Search for the cell housing the specified text and yield its [x, y] center coordinate. 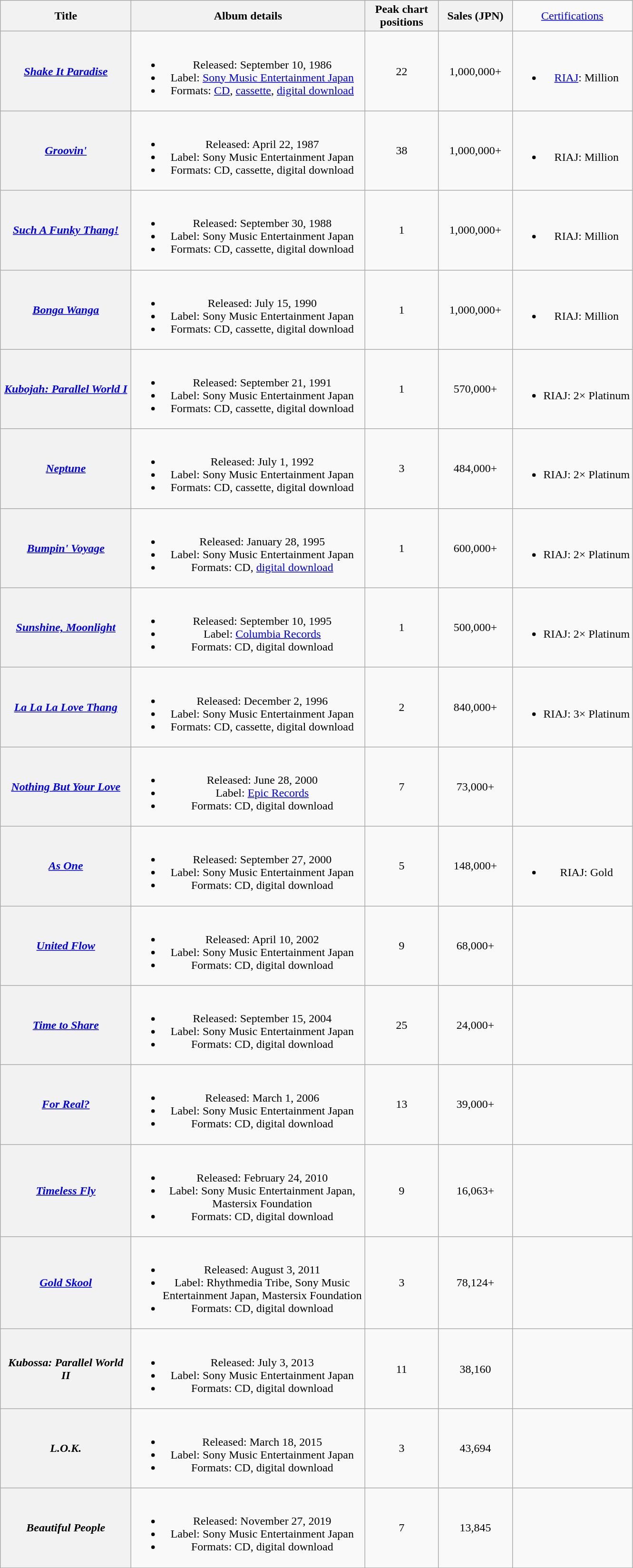
43,694 [476, 1449]
Released: June 28, 2000Label: Epic RecordsFormats: CD, digital download [248, 786]
570,000+ [476, 389]
Released: September 21, 1991Label: Sony Music Entertainment JapanFormats: CD, cassette, digital download [248, 389]
Peak chart positions [401, 16]
25 [401, 1025]
148,000+ [476, 866]
Released: September 30, 1988Label: Sony Music Entertainment JapanFormats: CD, cassette, digital download [248, 230]
Kubojah: Parallel World I [66, 389]
73,000+ [476, 786]
Groovin' [66, 150]
13 [401, 1105]
5 [401, 866]
Released: September 10, 1995Label: Columbia RecordsFormats: CD, digital download [248, 627]
Released: August 3, 2011Label: Rhythmedia Tribe, Sony Music Entertainment Japan, Mastersix FoundationFormats: CD, digital download [248, 1283]
Sales (JPN) [476, 16]
39,000+ [476, 1105]
Album details [248, 16]
68,000+ [476, 946]
16,063+ [476, 1191]
RIAJ: 3× Platinum [573, 707]
Released: March 18, 2015Label: Sony Music Entertainment JapanFormats: CD, digital download [248, 1449]
Bonga Wanga [66, 309]
Released: December 2, 1996Label: Sony Music Entertainment JapanFormats: CD, cassette, digital download [248, 707]
RIAJ: Gold [573, 866]
Nothing But Your Love [66, 786]
La La La Love Thang [66, 707]
Released: September 15, 2004Label: Sony Music Entertainment JapanFormats: CD, digital download [248, 1025]
11 [401, 1369]
600,000+ [476, 548]
As One [66, 866]
Timeless Fly [66, 1191]
Neptune [66, 468]
Released: September 27, 2000Label: Sony Music Entertainment JapanFormats: CD, digital download [248, 866]
840,000+ [476, 707]
Gold Skool [66, 1283]
Shake It Paradise [66, 71]
2 [401, 707]
Released: February 24, 2010Label: Sony Music Entertainment Japan, Mastersix FoundationFormats: CD, digital download [248, 1191]
38 [401, 150]
United Flow [66, 946]
Released: January 28, 1995Label: Sony Music Entertainment JapanFormats: CD, digital download [248, 548]
Released: March 1, 2006Label: Sony Music Entertainment JapanFormats: CD, digital download [248, 1105]
Title [66, 16]
Certifications [573, 16]
Released: July 1, 1992Label: Sony Music Entertainment JapanFormats: CD, cassette, digital download [248, 468]
22 [401, 71]
Sunshine, Moonlight [66, 627]
78,124+ [476, 1283]
Released: April 10, 2002Label: Sony Music Entertainment JapanFormats: CD, digital download [248, 946]
Beautiful People [66, 1528]
38,160 [476, 1369]
500,000+ [476, 627]
Time to Share [66, 1025]
13,845 [476, 1528]
Such A Funky Thang! [66, 230]
Released: July 15, 1990Label: Sony Music Entertainment JapanFormats: CD, cassette, digital download [248, 309]
Released: November 27, 2019Label: Sony Music Entertainment JapanFormats: CD, digital download [248, 1528]
L.O.K. [66, 1449]
Kubossa: Parallel World II [66, 1369]
Released: September 10, 1986Label: Sony Music Entertainment JapanFormats: CD, cassette, digital download [248, 71]
Released: April 22, 1987Label: Sony Music Entertainment JapanFormats: CD, cassette, digital download [248, 150]
Bumpin' Voyage [66, 548]
For Real? [66, 1105]
Released: July 3, 2013Label: Sony Music Entertainment JapanFormats: CD, digital download [248, 1369]
484,000+ [476, 468]
24,000+ [476, 1025]
